Output the (x, y) coordinate of the center of the cell containing the given text.  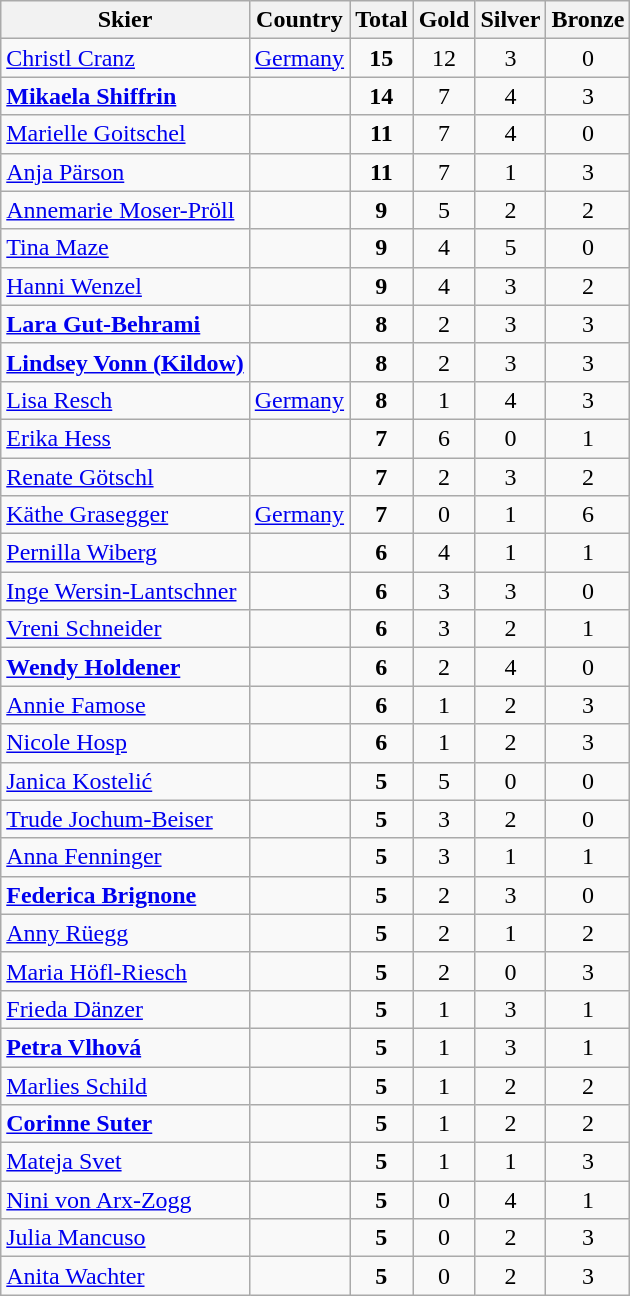
Lindsey Vonn (Kildow) (125, 362)
Frieda Dänzer (125, 1009)
Mateja Svet (125, 1162)
12 (444, 58)
Marielle Goitschel (125, 134)
14 (382, 96)
Pernilla Wiberg (125, 553)
Anja Pärson (125, 172)
Lisa Resch (125, 400)
15 (382, 58)
Gold (444, 20)
Janica Kostelić (125, 781)
Renate Götschl (125, 477)
Silver (510, 20)
Inge Wersin-Lantschner (125, 591)
Anna Fenninger (125, 857)
Lara Gut-Behrami (125, 324)
Vreni Schneider (125, 629)
Bronze (588, 20)
Annie Famose (125, 705)
Wendy Holdener (125, 667)
Petra Vlhová (125, 1047)
Julia Mancuso (125, 1238)
Käthe Grasegger (125, 515)
Hanni Wenzel (125, 286)
Anita Wachter (125, 1276)
Mikaela Shiffrin (125, 96)
Nini von Arx-Zogg (125, 1200)
Erika Hess (125, 438)
Annemarie Moser-Pröll (125, 210)
Total (382, 20)
Marlies Schild (125, 1085)
Maria Höfl-Riesch (125, 971)
Anny Rüegg (125, 933)
Trude Jochum-Beiser (125, 819)
Christl Cranz (125, 58)
Skier (125, 20)
Corinne Suter (125, 1124)
Country (299, 20)
Federica Brignone (125, 895)
Nicole Hosp (125, 743)
Tina Maze (125, 248)
